Pinpoint the cell where the given text exists, returning its [x, y] midpoint coordinate. 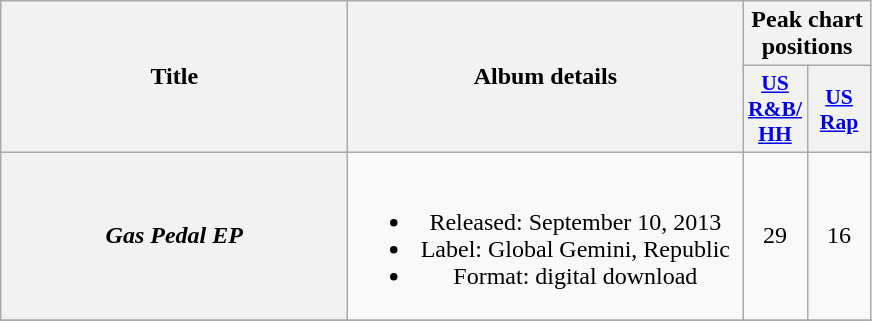
USRap [839, 110]
Gas Pedal EP [174, 236]
Released: September 10, 2013Label: Global Gemini, RepublicFormat: digital download [546, 236]
Title [174, 77]
USR&B/HH [775, 110]
16 [839, 236]
Album details [546, 77]
Peak chart positions [807, 34]
29 [775, 236]
